Scan for the cell matching the given text and deliver its (X, Y) coordinate at center. 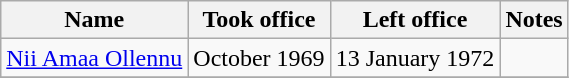
Name (94, 20)
13 January 1972 (415, 58)
Notes (534, 20)
Nii Amaa Ollennu (94, 58)
Left office (415, 20)
Took office (259, 20)
October 1969 (259, 58)
